Provide the [x, y] coordinate of the cell's center where the given text is located.  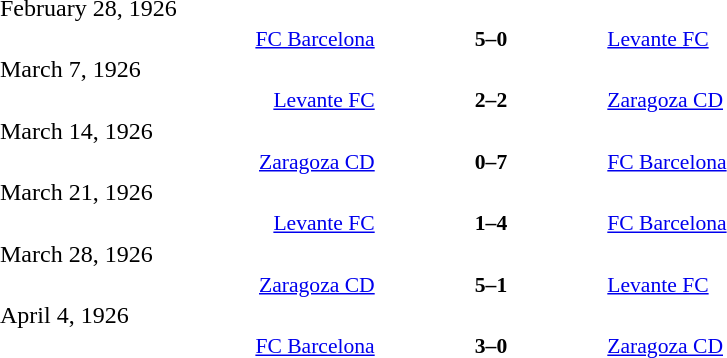
0–7 [492, 162]
5–1 [492, 284]
2–2 [492, 100]
1–4 [492, 223]
5–0 [492, 38]
